Find where the given text appears and provide that cell's center as (X, Y) coordinate. 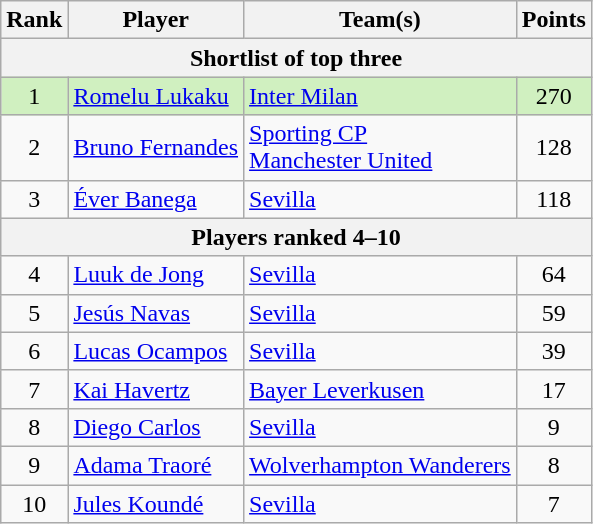
1 (34, 96)
5 (34, 313)
3 (34, 199)
118 (554, 199)
Shortlist of top three (296, 58)
Team(s) (380, 20)
Player (156, 20)
128 (554, 148)
Players ranked 4–10 (296, 237)
270 (554, 96)
Adama Traoré (156, 465)
Wolverhampton Wanderers (380, 465)
10 (34, 503)
59 (554, 313)
Inter Milan (380, 96)
Jules Koundé (156, 503)
Points (554, 20)
Lucas Ocampos (156, 351)
4 (34, 275)
Diego Carlos (156, 427)
2 (34, 148)
39 (554, 351)
Bayer Leverkusen (380, 389)
17 (554, 389)
Rank (34, 20)
Bruno Fernandes (156, 148)
Luuk de Jong (156, 275)
Éver Banega (156, 199)
6 (34, 351)
Kai Havertz (156, 389)
Sporting CP Manchester United (380, 148)
Jesús Navas (156, 313)
64 (554, 275)
Romelu Lukaku (156, 96)
